Provide the [X, Y] coordinate of the cell's center where the given text is located.  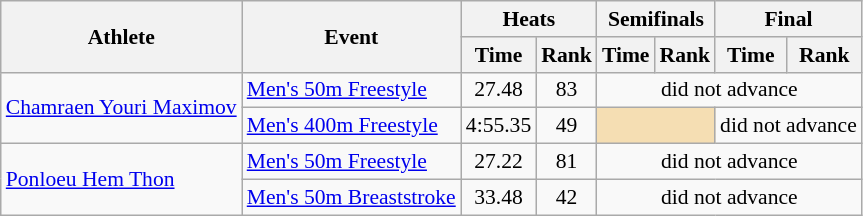
Semifinals [656, 19]
42 [566, 197]
Ponloeu Hem Thon [122, 180]
27.48 [498, 90]
27.22 [498, 162]
Men's 50m Breaststroke [352, 197]
49 [566, 126]
81 [566, 162]
Final [788, 19]
4:55.35 [498, 126]
Chamraen Youri Maximov [122, 108]
Event [352, 36]
Athlete [122, 36]
83 [566, 90]
Heats [529, 19]
Men's 400m Freestyle [352, 126]
33.48 [498, 197]
